Extract the (X, Y) coordinate from the center of the cell holding the provided text.  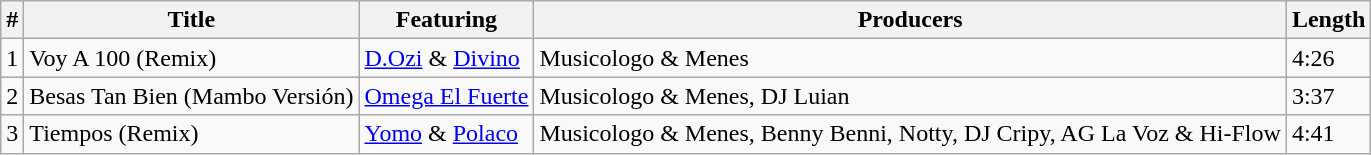
Tiempos (Remix) (192, 134)
3 (12, 134)
Title (192, 20)
Producers (910, 20)
Voy A 100 (Remix) (192, 58)
Featuring (446, 20)
Besas Tan Bien (Mambo Versión) (192, 96)
4:26 (1328, 58)
Musicologo & Menes, Benny Benni, Notty, DJ Cripy, AG La Voz & Hi-Flow (910, 134)
Length (1328, 20)
Omega El Fuerte (446, 96)
Musicologo & Menes, DJ Luian (910, 96)
3:37 (1328, 96)
Yomo & Polaco (446, 134)
# (12, 20)
2 (12, 96)
Musicologo & Menes (910, 58)
1 (12, 58)
4:41 (1328, 134)
D.Ozi & Divino (446, 58)
